Return (X, Y) of the center of cell containing provided text 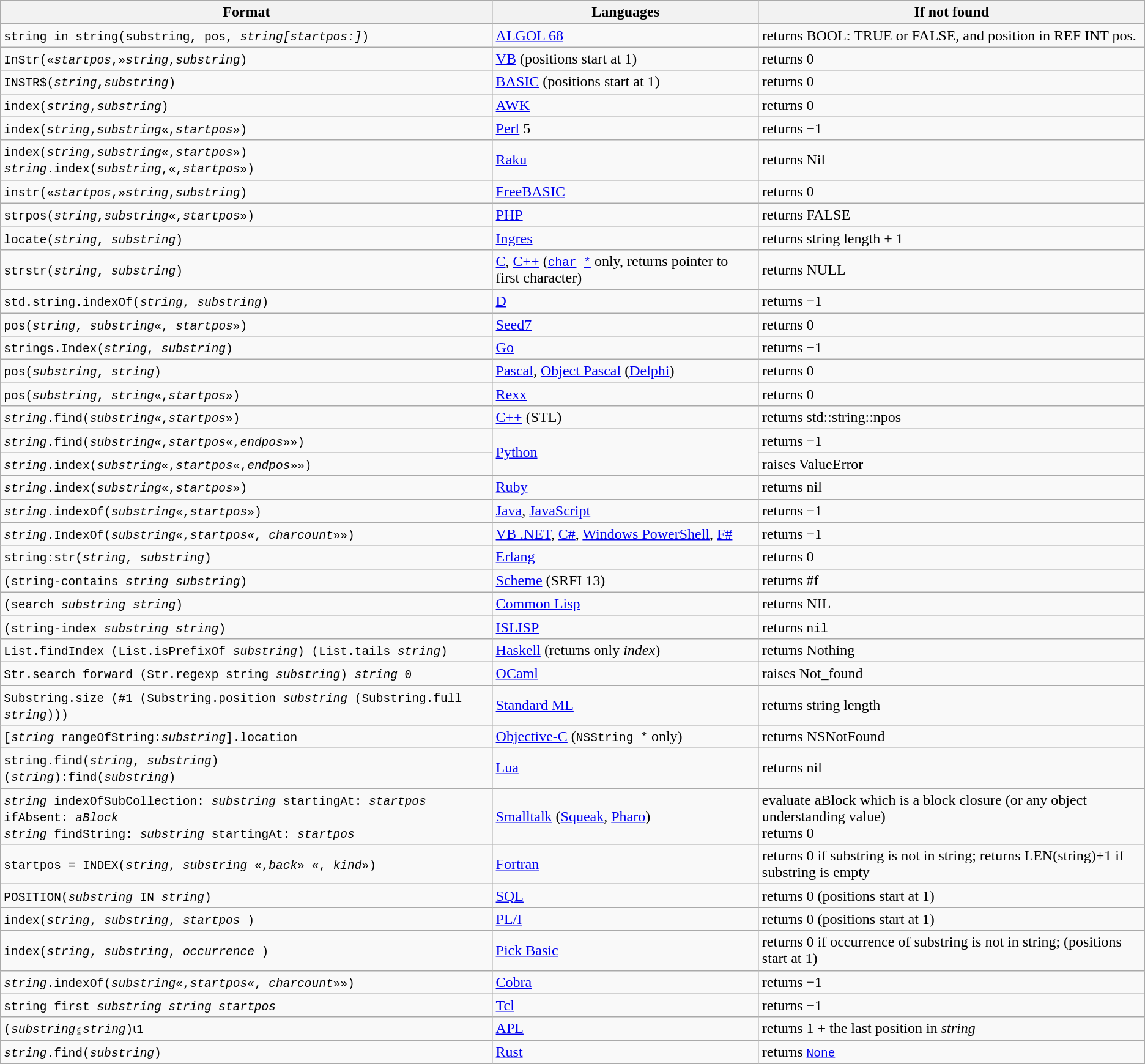
Str.search_forward (Str.regexp_string substring) string 0 (246, 673)
pos(string, substring«, startpos») (246, 325)
Format (246, 12)
string.find(substring«,startpos«,endpos»») (246, 441)
returns NULL (952, 269)
raises Not_found (952, 673)
Ingres (625, 238)
Haskell (returns only index) (625, 650)
(substring⍷string)⍳1 (246, 1029)
returns std::string::npos (952, 418)
InStr(«startpos,»string,substring) (246, 59)
evaluate aBlock which is a block closure (or any object understanding value)returns 0 (952, 816)
PL/I (625, 919)
(search substring string) (246, 604)
Seed7 (625, 325)
returns 0 if substring is not in string; returns LEN(string)+1 if substring is empty (952, 865)
string.indexOf(substring«,startpos«, charcount»») (246, 982)
(string-index substring string) (246, 627)
Java, JavaScript (625, 511)
returns BOOL: TRUE or FALSE, and position in REF INT pos. (952, 35)
Erlang (625, 557)
instr(«startpos,»string,substring) (246, 191)
Perl 5 (625, 128)
pos(substring, string) (246, 371)
Substring.size (#1 (Substring.position substring (Substring.full string))) (246, 704)
Standard ML (625, 704)
raises ValueError (952, 464)
index(string,substring) (246, 105)
returns FALSE (952, 215)
string:str(string, substring) (246, 557)
[string rangeOfString:substring].location (246, 737)
BASIC (positions start at 1) (625, 82)
Tcl (625, 1005)
string indexOfSubCollection: substring startingAt: startpos ifAbsent: aBlockstring findString: substring startingAt: startpos (246, 816)
Lua (625, 768)
Objective-C (NSString * only) (625, 737)
Cobra (625, 982)
If not found (952, 12)
startpos = INDEX(string, substring «,back» «, kind») (246, 865)
index(string,substring«,startpos») (246, 128)
string.index(substring«,startpos») (246, 487)
pos(substring, string«,startpos») (246, 394)
C++ (STL) (625, 418)
C, C++ (char * only, returns pointer to first character) (625, 269)
Common Lisp (625, 604)
Pick Basic (625, 950)
FreeBASIC (625, 191)
List.findIndex (List.isPrefixOf substring) (List.tails string) (246, 650)
returns 1 + the last position in string (952, 1029)
string first substring string startpos (246, 1005)
Python (625, 453)
returns string length + 1 (952, 238)
strings.Index(string, substring) (246, 348)
string.find(string, substring)(string):find(substring) (246, 768)
string.index(substring«,startpos«,endpos»») (246, 464)
returns 0 if occurrence of substring is not in string; (positions start at 1) (952, 950)
index(string, substring, startpos ) (246, 919)
Go (625, 348)
Rust (625, 1052)
returns #f (952, 580)
ISLISP (625, 627)
VB (positions start at 1) (625, 59)
Pascal, Object Pascal (Delphi) (625, 371)
(string-contains string substring) (246, 580)
Rexx (625, 394)
index(string,substring«,startpos»)string.index(substring,«,startpos») (246, 160)
AWK (625, 105)
APL (625, 1029)
D (625, 301)
returns NSNotFound (952, 737)
returns Nothing (952, 650)
POSITION(substring IN string) (246, 896)
string.IndexOf(substring«,startpos«, charcount»») (246, 534)
locate(string, substring) (246, 238)
Raku (625, 160)
returns string length (952, 704)
Languages (625, 12)
Smalltalk (Squeak, Pharo) (625, 816)
Fortran (625, 865)
index(string, substring, occurrence ) (246, 950)
returns Nil (952, 160)
string.find(substring) (246, 1052)
ALGOL 68 (625, 35)
returns NIL (952, 604)
INSTR$(string,substring) (246, 82)
Scheme (SRFI 13) (625, 580)
string.find(substring«,startpos») (246, 418)
PHP (625, 215)
Ruby (625, 487)
string in string(substring, pos, string[startpos:]) (246, 35)
returns None (952, 1052)
std.string.indexOf(string, substring) (246, 301)
SQL (625, 896)
strstr(string, substring) (246, 269)
string.indexOf(substring«,startpos») (246, 511)
strpos(string,substring«,startpos») (246, 215)
VB .NET, C#, Windows PowerShell, F# (625, 534)
OCaml (625, 673)
